Detect which cell encompasses the target text, then output its (X, Y) center coordinate. 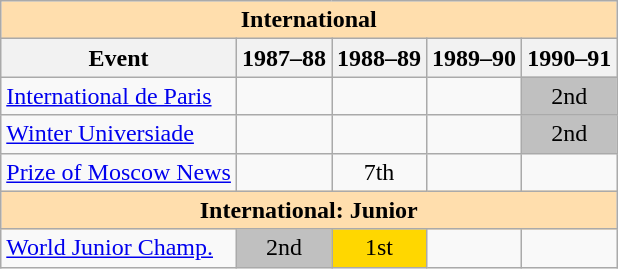
1987–88 (284, 58)
7th (380, 172)
World Junior Champ. (119, 248)
Winter Universiade (119, 134)
1988–89 (380, 58)
International de Paris (119, 96)
International (309, 20)
Event (119, 58)
Prize of Moscow News (119, 172)
International: Junior (309, 210)
1990–91 (570, 58)
1st (380, 248)
1989–90 (474, 58)
